Search for the cell housing the specified text and yield its (X, Y) center coordinate. 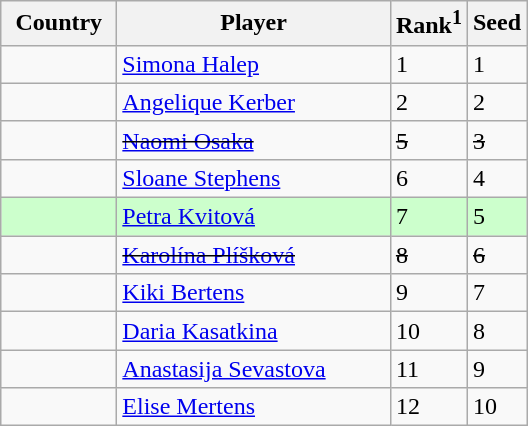
12 (428, 407)
11 (428, 369)
Simona Halep (254, 64)
Kiki Bertens (254, 293)
Naomi Osaka (254, 140)
4 (496, 178)
Sloane Stephens (254, 178)
Country (59, 24)
Elise Mertens (254, 407)
Karolína Plíšková (254, 255)
Player (254, 24)
Petra Kvitová (254, 217)
Daria Kasatkina (254, 331)
Seed (496, 24)
3 (496, 140)
Rank1 (428, 24)
Anastasija Sevastova (254, 369)
Angelique Kerber (254, 102)
